From the cell containing the given text, extract its center point as [X, Y] coordinate. 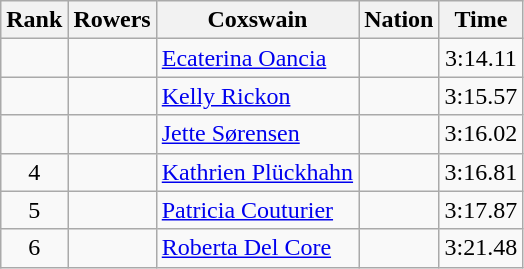
3:21.48 [481, 248]
Time [481, 20]
6 [34, 248]
4 [34, 172]
3:16.81 [481, 172]
Patricia Couturier [257, 210]
3:14.11 [481, 58]
Kathrien Plückhahn [257, 172]
Rowers [112, 20]
Coxswain [257, 20]
5 [34, 210]
Nation [399, 20]
Jette Sørensen [257, 134]
Ecaterina Oancia [257, 58]
3:16.02 [481, 134]
Kelly Rickon [257, 96]
3:17.87 [481, 210]
3:15.57 [481, 96]
Roberta Del Core [257, 248]
Rank [34, 20]
